Provide the (X, Y) coordinate of the cell's center where the given text is located.  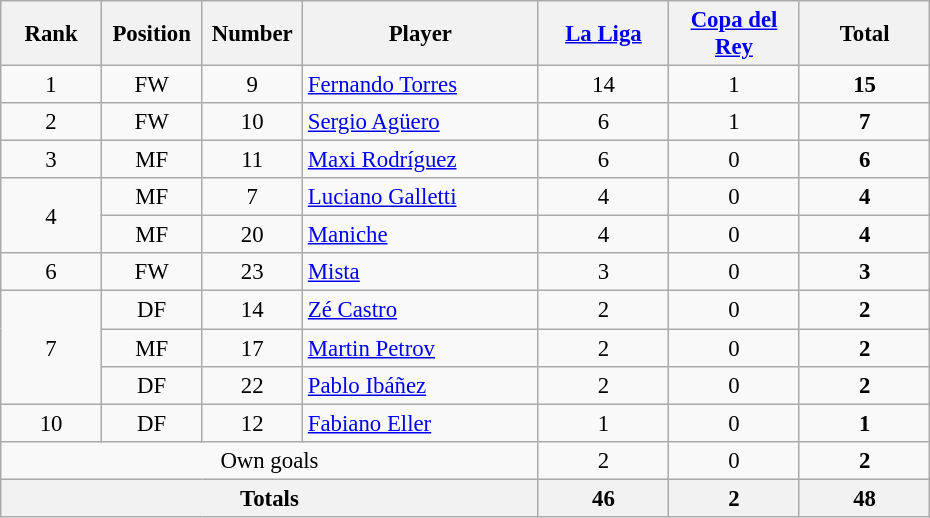
Sergio Agüero (421, 122)
Pablo Ibáñez (421, 385)
15 (864, 85)
Copa del Rey (734, 34)
Total (864, 34)
23 (252, 273)
Own goals (270, 460)
Luciano Galletti (421, 197)
Maniche (421, 235)
20 (252, 235)
Fabiano Eller (421, 423)
22 (252, 385)
Totals (270, 498)
46 (604, 498)
12 (252, 423)
Position (152, 34)
Mista (421, 273)
Fernando Torres (421, 85)
11 (252, 160)
Player (421, 34)
Martin Petrov (421, 348)
17 (252, 348)
Maxi Rodríguez (421, 160)
48 (864, 498)
9 (252, 85)
Zé Castro (421, 310)
Number (252, 34)
Rank (52, 34)
La Liga (604, 34)
